Locate the cell with the specified text and output its [X, Y] center coordinate. 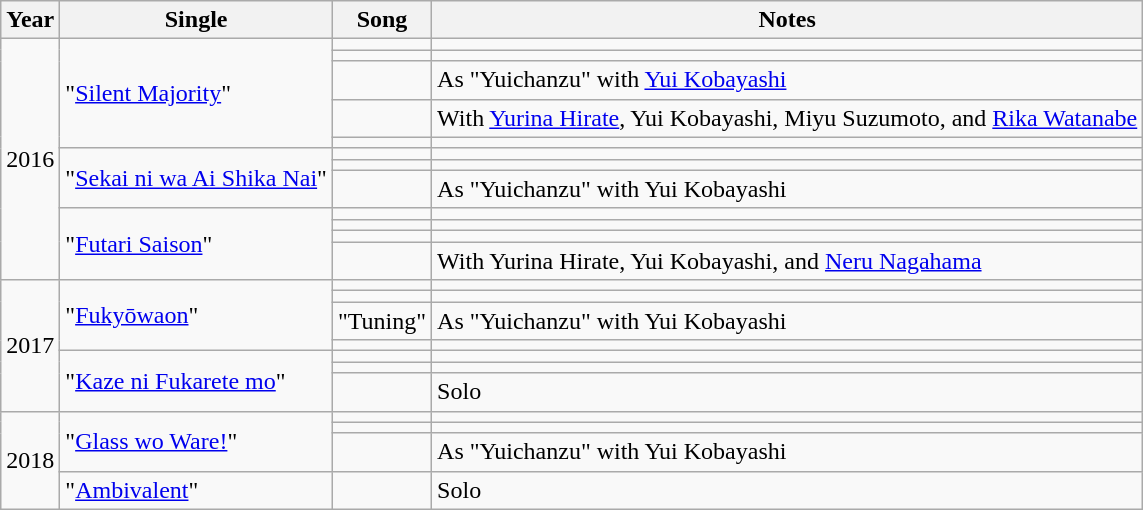
"Ambivalent" [196, 490]
With Yurina Hirate, Yui Kobayashi, and Neru Nagahama [788, 261]
"Kaze ni Fukarete mo" [196, 381]
Song [382, 20]
"Silent Majority" [196, 94]
2016 [30, 160]
"Futari Saison" [196, 244]
2018 [30, 460]
2017 [30, 346]
Notes [788, 20]
"Sekai ni wa Ai Shika Nai" [196, 178]
"Tuning" [382, 321]
"Glass wo Ware!" [196, 441]
With Yurina Hirate, Yui Kobayashi, Miyu Suzumoto, and Rika Watanabe [788, 118]
Year [30, 20]
Single [196, 20]
"Fukyōwaon" [196, 316]
